Search for the cell housing the specified text and yield its [x, y] center coordinate. 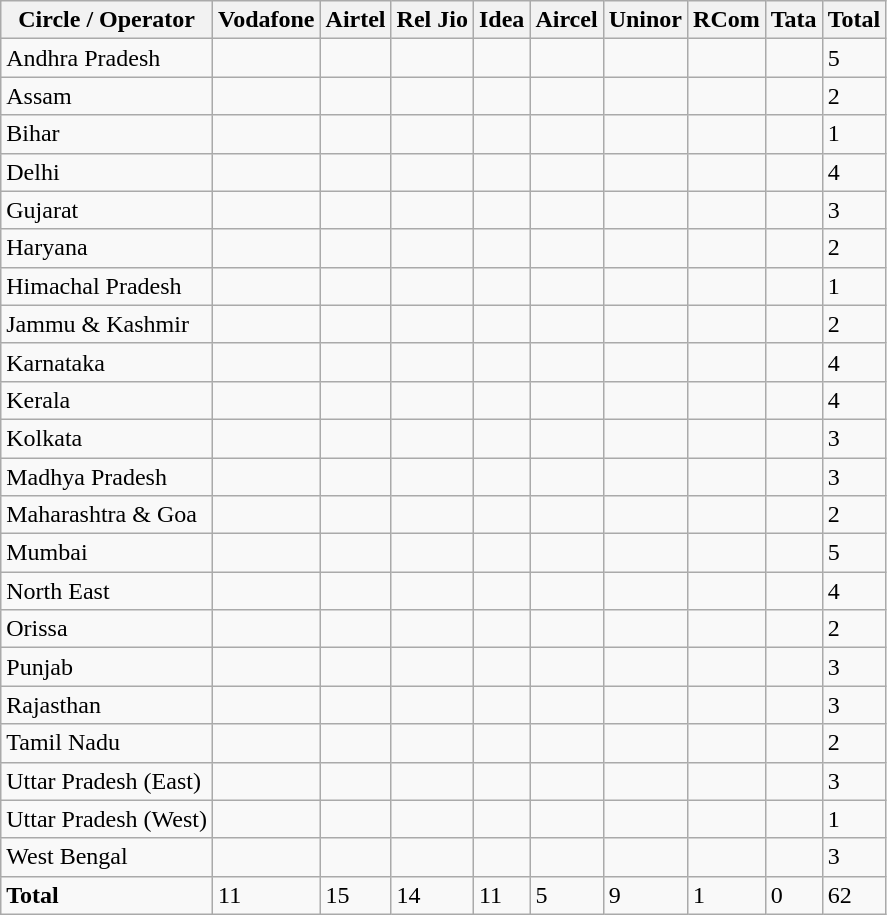
15 [356, 895]
9 [645, 895]
Aircel [566, 20]
Idea [501, 20]
Himachal Pradesh [107, 286]
Haryana [107, 248]
Andhra Pradesh [107, 58]
Delhi [107, 172]
West Bengal [107, 857]
Karnataka [107, 362]
North East [107, 591]
Bihar [107, 134]
Rajasthan [107, 705]
Kolkata [107, 438]
14 [432, 895]
Punjab [107, 667]
Vodafone [266, 20]
Assam [107, 96]
Circle / Operator [107, 20]
Mumbai [107, 553]
62 [854, 895]
Rel Jio [432, 20]
Kerala [107, 400]
Madhya Pradesh [107, 477]
Uninor [645, 20]
0 [794, 895]
Airtel [356, 20]
Maharashtra & Goa [107, 515]
Orissa [107, 629]
Uttar Pradesh (East) [107, 781]
RCom [727, 20]
Tata [794, 20]
Jammu & Kashmir [107, 324]
Tamil Nadu [107, 743]
Gujarat [107, 210]
Uttar Pradesh (West) [107, 819]
